Return (X, Y) of the center of cell containing provided text 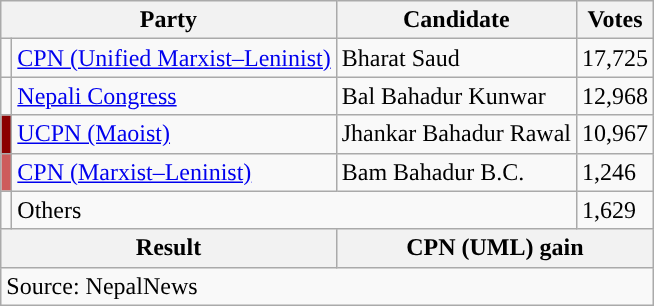
Nepali Congress (174, 96)
CPN (Unified Marxist–Leninist) (174, 58)
Jhankar Bahadur Rawal (456, 134)
CPN (UML) gain (494, 248)
Result (168, 248)
1,629 (616, 210)
Others (294, 210)
10,967 (616, 134)
Votes (616, 20)
UCPN (Maoist) (174, 134)
Candidate (456, 20)
CPN (Marxist–Leninist) (174, 172)
17,725 (616, 58)
Bam Bahadur B.C. (456, 172)
12,968 (616, 96)
Source: NepalNews (328, 286)
1,246 (616, 172)
Bharat Saud (456, 58)
Party (168, 20)
Bal Bahadur Kunwar (456, 96)
